Return (X, Y) of the center of cell containing provided text 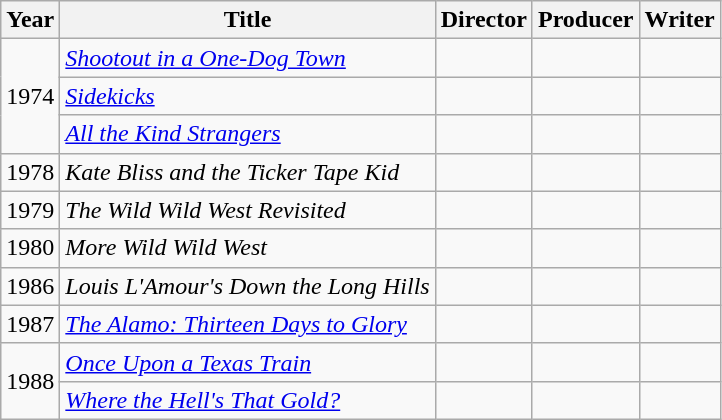
1988 (30, 381)
Louis L'Amour's Down the Long Hills (248, 286)
1978 (30, 172)
Year (30, 20)
Director (484, 20)
1974 (30, 96)
Shootout in a One-Dog Town (248, 58)
1987 (30, 324)
Once Upon a Texas Train (248, 362)
1986 (30, 286)
Kate Bliss and the Ticker Tape Kid (248, 172)
The Wild Wild West Revisited (248, 210)
Producer (586, 20)
All the Kind Strangers (248, 134)
1979 (30, 210)
1980 (30, 248)
Writer (680, 20)
The Alamo: Thirteen Days to Glory (248, 324)
Sidekicks (248, 96)
Title (248, 20)
Where the Hell's That Gold? (248, 400)
More Wild Wild West (248, 248)
